From the cell containing the given text, extract its center point as (X, Y) coordinate. 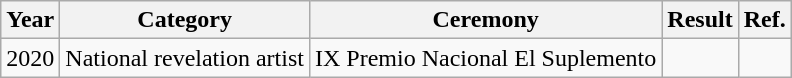
Result (700, 20)
National revelation artist (185, 58)
Ceremony (485, 20)
2020 (30, 58)
Year (30, 20)
Ref. (764, 20)
IX Premio Nacional El Suplemento (485, 58)
Category (185, 20)
